Return (x, y) of the center of cell containing provided text 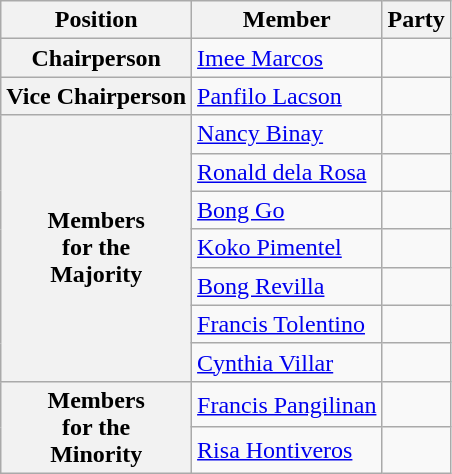
Nancy Binay (287, 134)
Chairperson (96, 58)
Vice Chairperson (96, 96)
Member (287, 20)
Party (416, 20)
Membersfor theMajority (96, 248)
Membersfor theMinority (96, 427)
Position (96, 20)
Risa Hontiveros (287, 450)
Francis Pangilinan (287, 404)
Francis Tolentino (287, 324)
Panfilo Lacson (287, 96)
Koko Pimentel (287, 248)
Imee Marcos (287, 58)
Ronald dela Rosa (287, 172)
Bong Revilla (287, 286)
Bong Go (287, 210)
Cynthia Villar (287, 362)
